Provide the [x, y] coordinate of the cell's center where the given text is located.  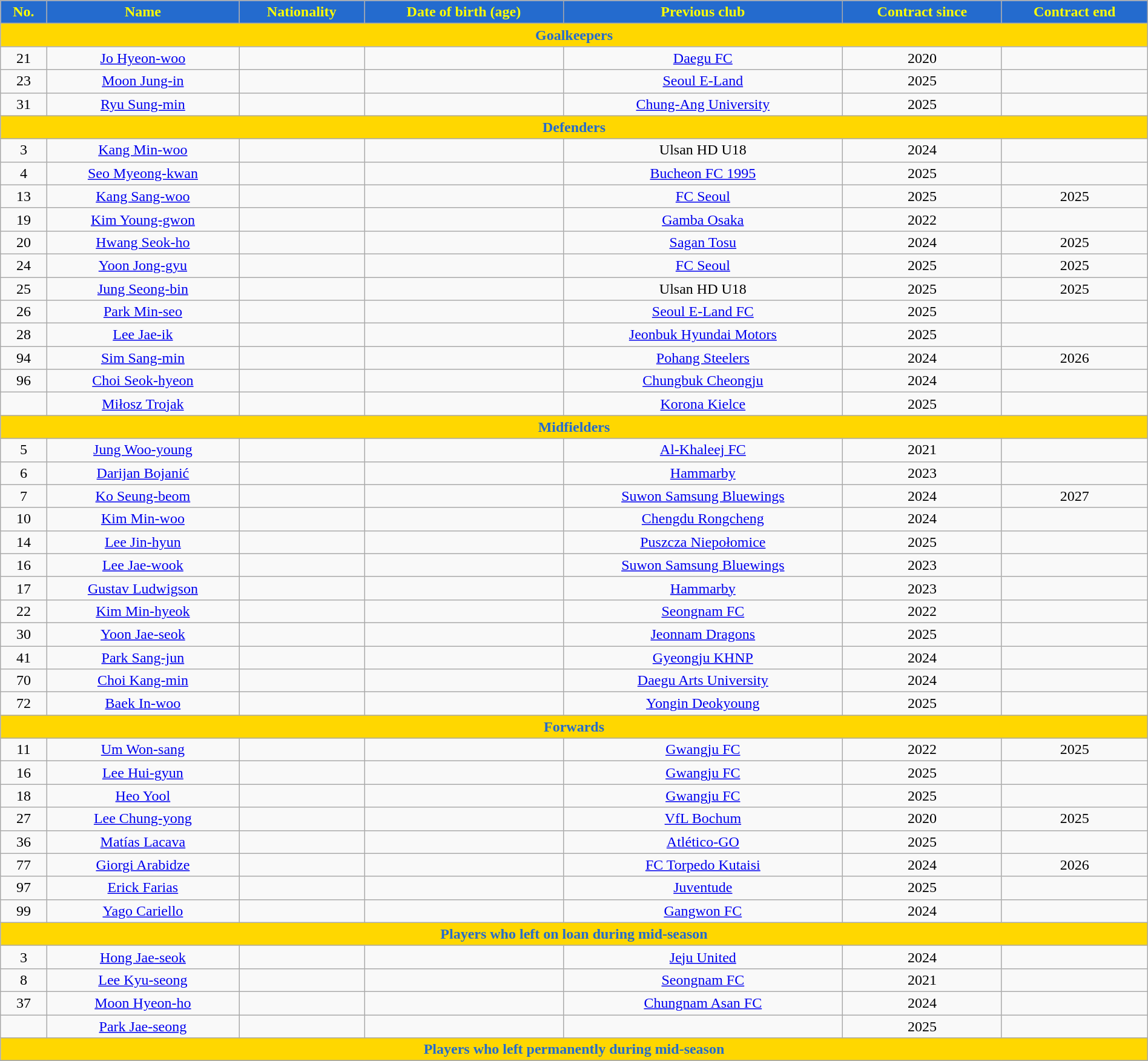
Kang Min-woo [143, 150]
Kim Min-hyeok [143, 611]
25 [24, 289]
Giorgi Arabidze [143, 865]
Lee Jae-ik [143, 335]
Atlético-GO [702, 842]
Lee Hui-gyun [143, 773]
Lee Jae-wook [143, 565]
Goalkeepers [574, 35]
Hwang Seok-ho [143, 242]
8 [24, 980]
Lee Kyu-seong [143, 980]
14 [24, 542]
Moon Jung-in [143, 81]
19 [24, 219]
Seo Myeong-kwan [143, 173]
Yoon Jong-gyu [143, 265]
Name [143, 12]
20 [24, 242]
30 [24, 634]
Kang Sang-woo [143, 196]
24 [24, 265]
31 [24, 104]
Forwards [574, 727]
Players who left on loan during mid-season [574, 934]
Choi Seok-hyeon [143, 381]
96 [24, 381]
Daegu Arts University [702, 681]
7 [24, 496]
Gamba Osaka [702, 219]
28 [24, 335]
VfL Bochum [702, 819]
Choi Kang-min [143, 681]
Chengdu Rongcheng [702, 519]
18 [24, 796]
94 [24, 358]
Players who left permanently during mid-season [574, 1049]
Ko Seung-beom [143, 496]
23 [24, 81]
Gustav Ludwigson [143, 588]
Gyeongju KHNP [702, 657]
21 [24, 58]
13 [24, 196]
Jung Woo-young [143, 450]
Gangwon FC [702, 911]
77 [24, 865]
4 [24, 173]
Korona Kielce [702, 404]
Sim Sang-min [143, 358]
41 [24, 657]
Seoul E-Land FC [702, 312]
Jeonbuk Hyundai Motors [702, 335]
Jeju United [702, 957]
Kim Min-woo [143, 519]
99 [24, 911]
Kim Young-gwon [143, 219]
Heo Yool [143, 796]
Contract since [923, 12]
Contract end [1074, 12]
97 [24, 888]
26 [24, 312]
6 [24, 473]
Erick Farias [143, 888]
Lee Jin-hyun [143, 542]
36 [24, 842]
22 [24, 611]
Seoul E-Land [702, 81]
Nationality [302, 12]
No. [24, 12]
Park Min-seo [143, 312]
Date of birth (age) [464, 12]
Chung-Ang University [702, 104]
Miłosz Trojak [143, 404]
Yoon Jae-seok [143, 634]
Yago Cariello [143, 911]
Park Sang-jun [143, 657]
Um Won-sang [143, 750]
Bucheon FC 1995 [702, 173]
11 [24, 750]
5 [24, 450]
Ryu Sung-min [143, 104]
72 [24, 704]
Daegu FC [702, 58]
27 [24, 819]
Al-Khaleej FC [702, 450]
Sagan Tosu [702, 242]
37 [24, 1003]
Hong Jae-seok [143, 957]
Midfielders [574, 427]
Juventude [702, 888]
Chungnam Asan FC [702, 1003]
Chungbuk Cheongju [702, 381]
Darijan Bojanić [143, 473]
Yongin Deokyoung [702, 704]
10 [24, 519]
Park Jae-seong [143, 1026]
Lee Chung-yong [143, 819]
Defenders [574, 127]
2027 [1074, 496]
Jeonnam Dragons [702, 634]
17 [24, 588]
FC Torpedo Kutaisi [702, 865]
Baek In-woo [143, 704]
Pohang Steelers [702, 358]
Puszcza Niepołomice [702, 542]
Jo Hyeon-woo [143, 58]
Jung Seong-bin [143, 289]
Matías Lacava [143, 842]
Moon Hyeon-ho [143, 1003]
70 [24, 681]
Previous club [702, 12]
